Return [x, y] of the center of cell containing provided text 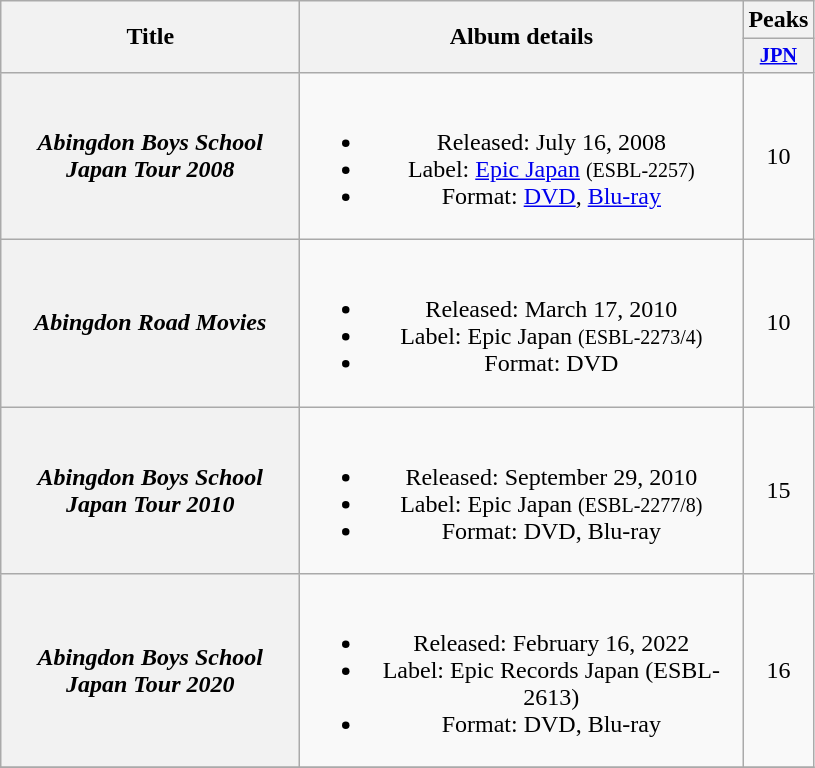
15 [778, 490]
Title [150, 37]
Abingdon Road Movies [150, 324]
Released: February 16, 2022Label: Epic Records Japan (ESBL-2613)Format: DVD, Blu-ray [522, 671]
JPN [778, 56]
16 [778, 671]
Peaks [778, 20]
Abingdon Boys School Japan Tour 2020 [150, 671]
Released: September 29, 2010Label: Epic Japan (ESBL-2277/8)Format: DVD, Blu-ray [522, 490]
Abingdon Boys School Japan Tour 2010 [150, 490]
Released: July 16, 2008Label: Epic Japan (ESBL-2257)Format: DVD, Blu-ray [522, 156]
Abingdon Boys School Japan Tour 2008 [150, 156]
Album details [522, 37]
Released: March 17, 2010Label: Epic Japan (ESBL-2273/4)Format: DVD [522, 324]
